Detect which cell encompasses the target text, then output its (x, y) center coordinate. 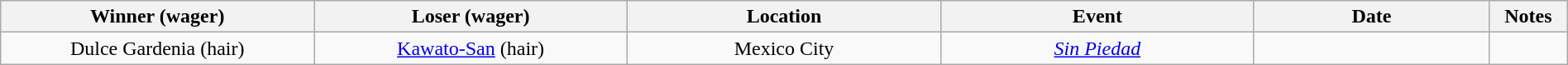
Date (1371, 17)
Notes (1528, 17)
Location (784, 17)
Event (1097, 17)
Sin Piedad (1097, 48)
Winner (wager) (157, 17)
Kawato-San (hair) (471, 48)
Dulce Gardenia (hair) (157, 48)
Mexico City (784, 48)
Loser (wager) (471, 17)
